From the cell containing the given text, extract its center point as [X, Y] coordinate. 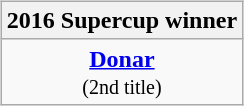
2016 Supercup winner [122, 20]
Donar(2nd title) [122, 72]
